Search for the cell housing the specified text and yield its (X, Y) center coordinate. 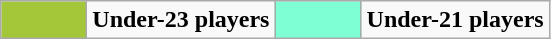
Under-23 players (181, 20)
Under-21 players (455, 20)
